Provide the [X, Y] coordinate of the cell's center where the given text is located.  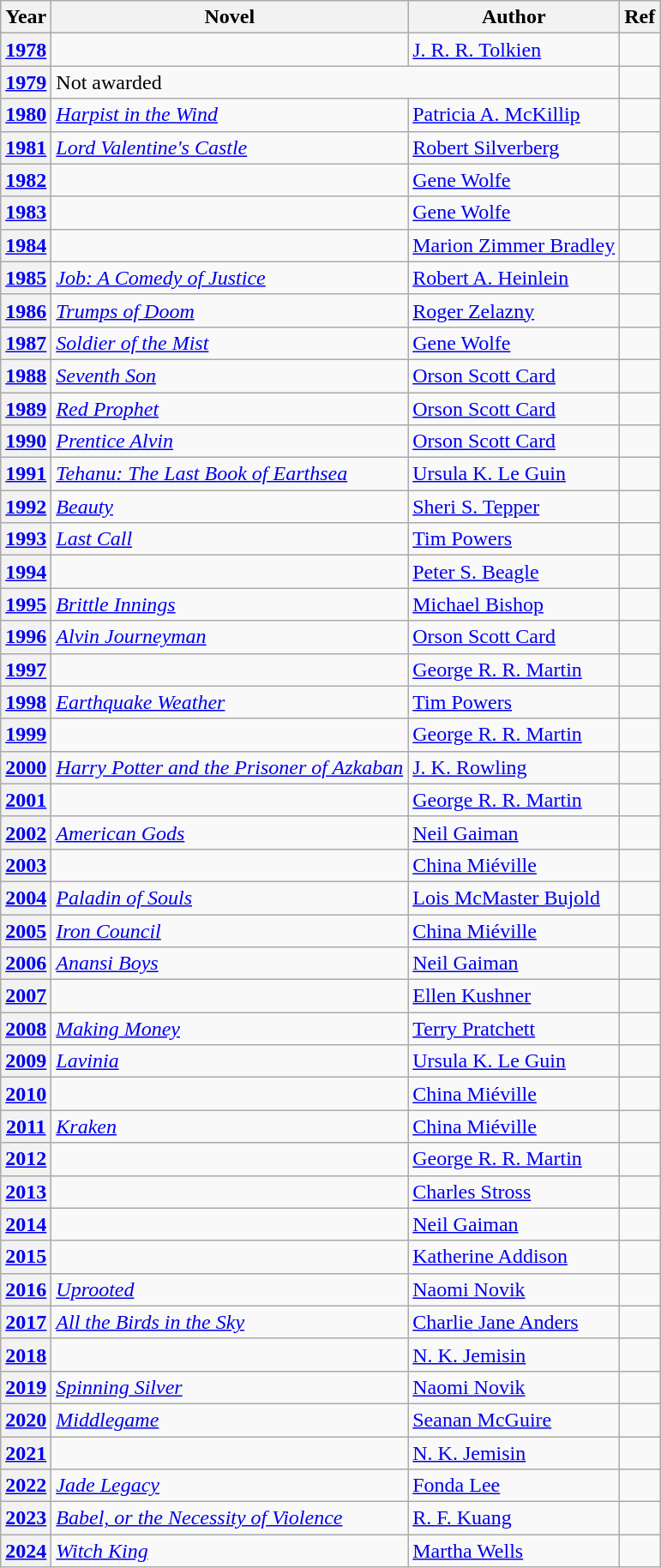
1981 [26, 147]
2005 [26, 930]
Witch King [230, 1551]
1979 [26, 82]
1987 [26, 343]
1994 [26, 572]
2010 [26, 1094]
2023 [26, 1518]
Roger Zelazny [514, 310]
Job: A Comedy of Justice [230, 278]
Novel [230, 17]
2007 [26, 996]
1993 [26, 539]
2001 [26, 800]
1995 [26, 604]
Marion Zimmer Bradley [514, 245]
2024 [26, 1551]
1978 [26, 50]
1982 [26, 180]
Peter S. Beagle [514, 572]
1983 [26, 213]
Not awarded [336, 82]
Brittle Innings [230, 604]
Uprooted [230, 1289]
Martha Wells [514, 1551]
2002 [26, 832]
2003 [26, 865]
2004 [26, 898]
Terry Pratchett [514, 1029]
Tehanu: The Last Book of Earthsea [230, 474]
2011 [26, 1126]
1991 [26, 474]
1989 [26, 409]
2008 [26, 1029]
Iron Council [230, 930]
Michael Bishop [514, 604]
Anansi Boys [230, 964]
Patricia A. McKillip [514, 115]
2020 [26, 1420]
2013 [26, 1192]
All the Birds in the Sky [230, 1322]
Spinning Silver [230, 1387]
2022 [26, 1486]
1986 [26, 310]
Harry Potter and the Prisoner of Azkaban [230, 767]
Charlie Jane Anders [514, 1322]
Babel, or the Necessity of Violence [230, 1518]
R. F. Kuang [514, 1518]
Robert A. Heinlein [514, 278]
Beauty [230, 507]
Jade Legacy [230, 1486]
Ref [640, 17]
1997 [26, 670]
Harpist in the Wind [230, 115]
2017 [26, 1322]
Author [514, 17]
2006 [26, 964]
2019 [26, 1387]
1985 [26, 278]
Katherine Addison [514, 1257]
Soldier of the Mist [230, 343]
1988 [26, 375]
Ellen Kushner [514, 996]
1990 [26, 442]
1998 [26, 702]
J. K. Rowling [514, 767]
Seanan McGuire [514, 1420]
Year [26, 17]
Fonda Lee [514, 1486]
Charles Stross [514, 1192]
1992 [26, 507]
2009 [26, 1061]
Lord Valentine's Castle [230, 147]
Making Money [230, 1029]
1999 [26, 735]
1980 [26, 115]
1996 [26, 637]
J. R. R. Tolkien [514, 50]
Trumps of Doom [230, 310]
Paladin of Souls [230, 898]
Kraken [230, 1126]
Robert Silverberg [514, 147]
1984 [26, 245]
2000 [26, 767]
Prentice Alvin [230, 442]
Seventh Son [230, 375]
Earthquake Weather [230, 702]
Lois McMaster Bujold [514, 898]
2021 [26, 1453]
2018 [26, 1355]
Last Call [230, 539]
Middlegame [230, 1420]
2016 [26, 1289]
Red Prophet [230, 409]
2012 [26, 1159]
Alvin Journeyman [230, 637]
Lavinia [230, 1061]
American Gods [230, 832]
2014 [26, 1224]
2015 [26, 1257]
Sheri S. Tepper [514, 507]
